Output the (X, Y) coordinate of the center of the cell containing the given text.  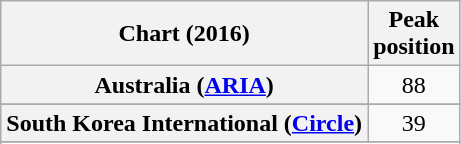
39 (414, 123)
88 (414, 85)
Peak position (414, 34)
South Korea International (Circle) (184, 123)
Chart (2016) (184, 34)
Australia (ARIA) (184, 85)
